Detect which cell encompasses the target text, then output its (x, y) center coordinate. 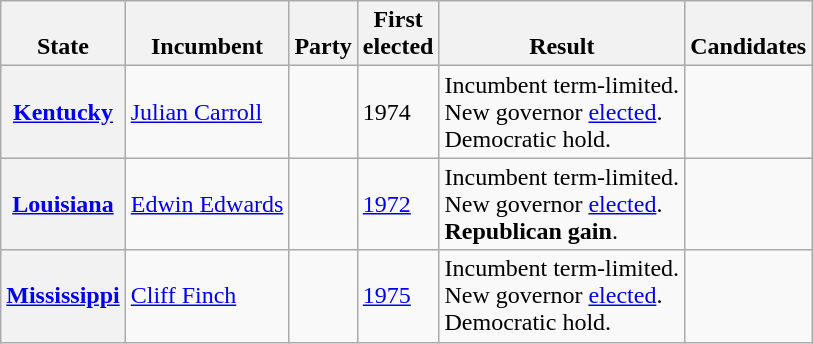
Kentucky (63, 112)
Firstelected (398, 34)
Incumbent (207, 34)
Result (562, 34)
State (63, 34)
Julian Carroll (207, 112)
Party (323, 34)
1972 (398, 204)
1974 (398, 112)
Incumbent term-limited. New governor elected. Republican gain. (562, 204)
Edwin Edwards (207, 204)
Cliff Finch (207, 296)
Louisiana (63, 204)
Candidates (748, 34)
1975 (398, 296)
Mississippi (63, 296)
